Identify which cell holds the provided text, then report its [x, y] central coordinate. 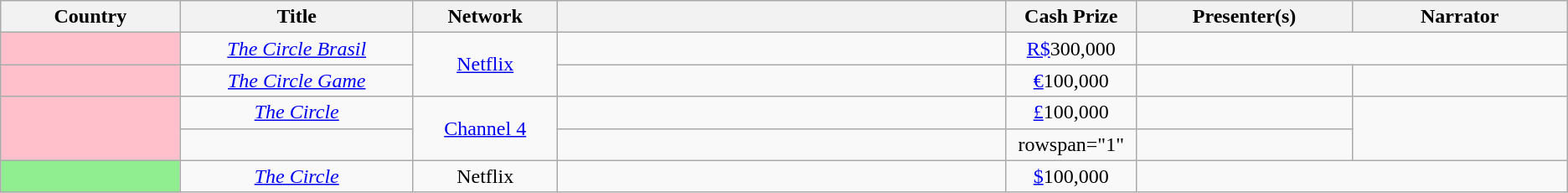
Country [90, 17]
Channel 4 [484, 128]
Narrator [1459, 17]
The Circle Brasil [297, 49]
Network [484, 17]
€100,000 [1070, 81]
$100,000 [1070, 176]
Title [297, 17]
The Circle Game [297, 81]
Cash Prize [1070, 17]
rowspan="1" [1070, 144]
Presenter(s) [1245, 17]
£100,000 [1070, 112]
R$300,000 [1070, 49]
